Identify which cell holds the provided text, then report its (X, Y) central coordinate. 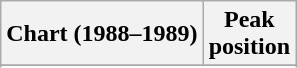
Peakposition (249, 34)
Chart (1988–1989) (102, 34)
